Return (x, y) of the center of cell containing provided text 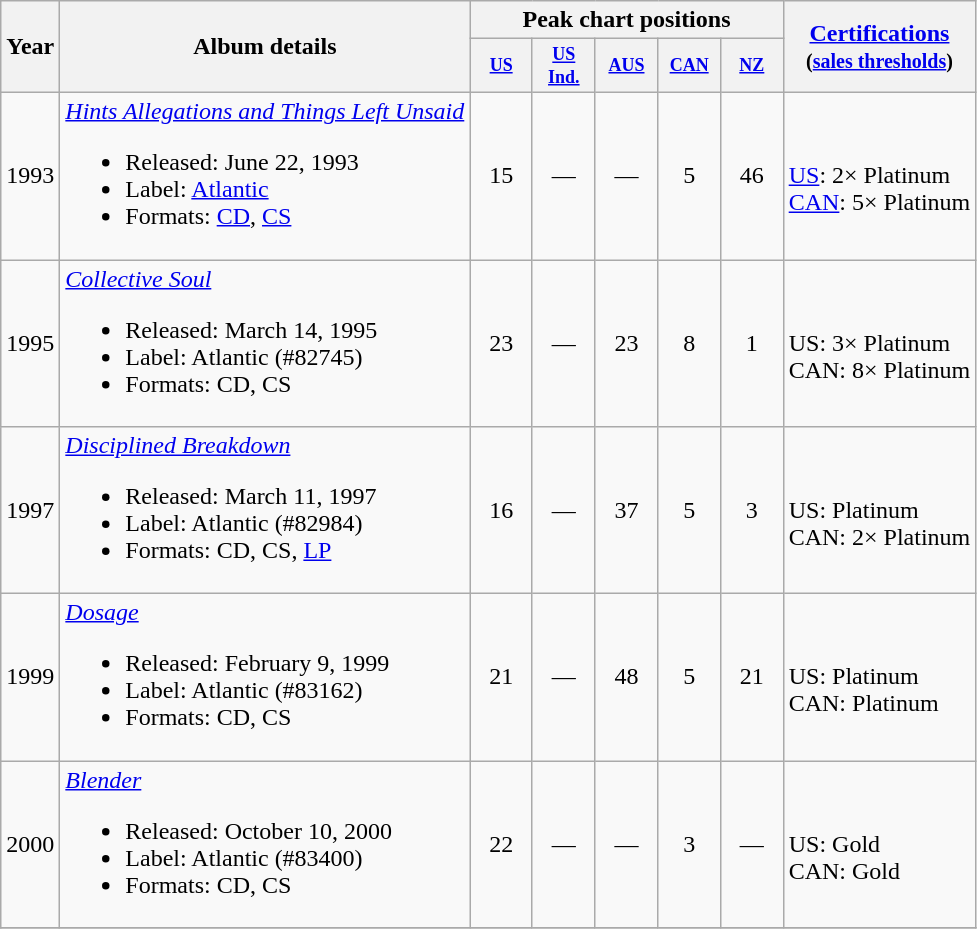
1993 (30, 176)
2000 (30, 844)
Album details (265, 47)
US: Platinum CAN: 2× Platinum (880, 510)
37 (626, 510)
1997 (30, 510)
US: Gold CAN: Gold (880, 844)
US: Platinum CAN: Platinum (880, 678)
USInd. (564, 66)
Year (30, 47)
BlenderReleased: October 10, 2000Label: Atlantic (#83400)Formats: CD, CS (265, 844)
US: 2× Platinum CAN: 5× Platinum (880, 176)
22 (502, 844)
Collective SoulReleased: March 14, 1995Label: Atlantic (#82745)Formats: CD, CS (265, 344)
Disciplined BreakdownReleased: March 11, 1997Label: Atlantic (#82984)Formats: CD, CS, LP (265, 510)
Certifications(sales thresholds) (880, 47)
15 (502, 176)
1995 (30, 344)
8 (690, 344)
US: 3× Platinum CAN: 8× Platinum (880, 344)
AUS (626, 66)
46 (752, 176)
16 (502, 510)
US (502, 66)
1 (752, 344)
DosageReleased: February 9, 1999Label: Atlantic (#83162)Formats: CD, CS (265, 678)
CAN (690, 66)
1999 (30, 678)
NZ (752, 66)
48 (626, 678)
Hints Allegations and Things Left UnsaidReleased: June 22, 1993Label: AtlanticFormats: CD, CS (265, 176)
Peak chart positions (626, 20)
